Find where the given text appears and provide that cell's center as (x, y) coordinate. 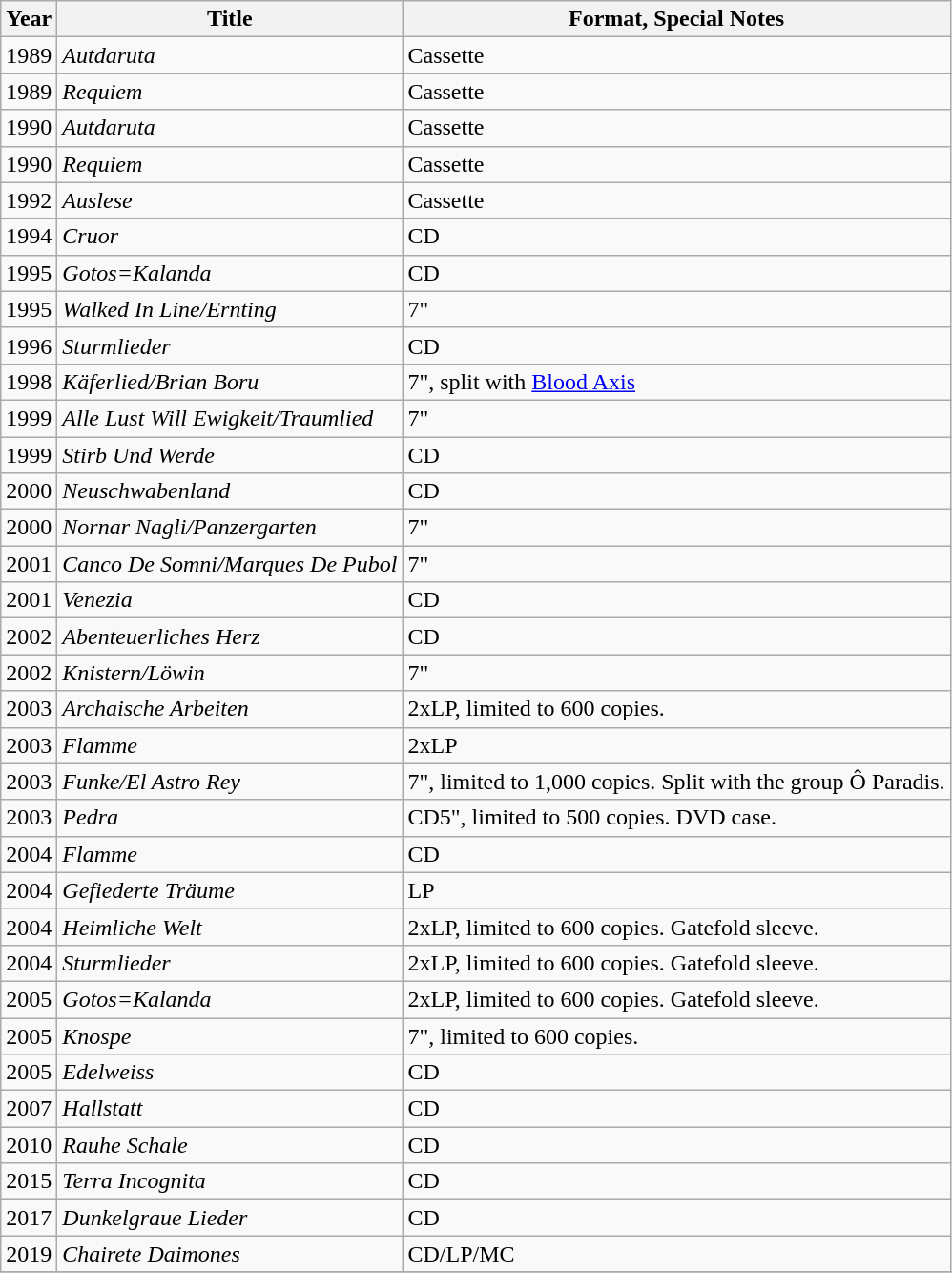
Terra Incognita (230, 1181)
2019 (29, 1254)
Knistern/Löwin (230, 673)
Venezia (230, 600)
Stirb Und Werde (230, 455)
Rauhe Schale (230, 1145)
2010 (29, 1145)
Archaische Arbeiten (230, 709)
CD5", limited to 500 copies. DVD case. (676, 818)
Käferlied/Brian Boru (230, 382)
Gefiederte Träume (230, 890)
Abenteuerliches Herz (230, 636)
Dunkelgraue Lieder (230, 1218)
Canco De Somni/Marques De Pubol (230, 564)
7", limited to 1,000 copies. Split with the group Ô Paradis. (676, 782)
Nornar Nagli/Panzergarten (230, 528)
Cruor (230, 237)
Chairete Daimones (230, 1254)
Hallstatt (230, 1109)
LP (676, 890)
1994 (29, 237)
Pedra (230, 818)
Auslese (230, 200)
Heimliche Welt (230, 927)
Neuschwabenland (230, 491)
2xLP (676, 745)
2xLP, limited to 600 copies. (676, 709)
2017 (29, 1218)
Year (29, 19)
Funke/El Astro Rey (230, 782)
2015 (29, 1181)
Title (230, 19)
Format, Special Notes (676, 19)
Alle Lust Will Ewigkeit/Traumlied (230, 418)
7", limited to 600 copies. (676, 1035)
CD/LP/MC (676, 1254)
1992 (29, 200)
1998 (29, 382)
2007 (29, 1109)
1996 (29, 345)
Edelweiss (230, 1073)
Walked In Line/Ernting (230, 309)
Knospe (230, 1035)
7", split with Blood Axis (676, 382)
